Pinpoint the cell where the given text exists, returning its [x, y] midpoint coordinate. 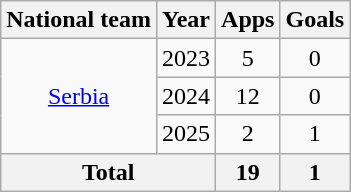
Goals [315, 20]
2 [248, 134]
National team [79, 20]
Apps [248, 20]
19 [248, 172]
2025 [186, 134]
2023 [186, 58]
Total [108, 172]
Serbia [79, 96]
5 [248, 58]
Year [186, 20]
2024 [186, 96]
12 [248, 96]
